Search for the cell housing the specified text and yield its [x, y] center coordinate. 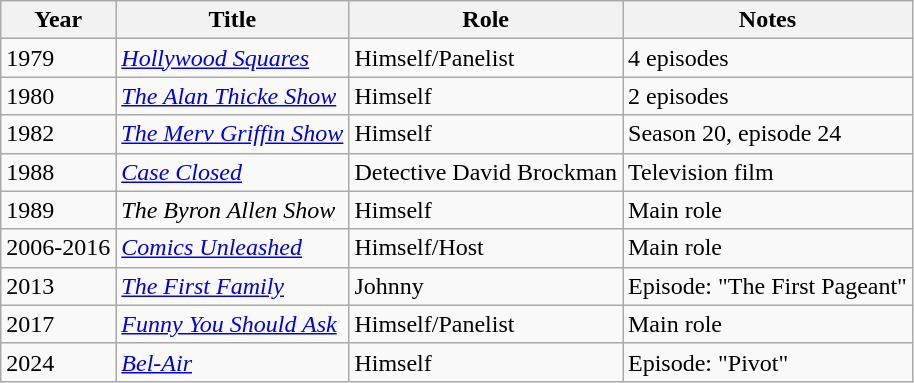
1980 [58, 96]
1982 [58, 134]
Bel-Air [232, 362]
The Alan Thicke Show [232, 96]
Title [232, 20]
Episode: "Pivot" [767, 362]
4 episodes [767, 58]
2017 [58, 324]
Johnny [486, 286]
Comics Unleashed [232, 248]
Role [486, 20]
2024 [58, 362]
Funny You Should Ask [232, 324]
Season 20, episode 24 [767, 134]
The Byron Allen Show [232, 210]
Hollywood Squares [232, 58]
The Merv Griffin Show [232, 134]
The First Family [232, 286]
Detective David Brockman [486, 172]
Episode: "The First Pageant" [767, 286]
2013 [58, 286]
Case Closed [232, 172]
2 episodes [767, 96]
1988 [58, 172]
Television film [767, 172]
1989 [58, 210]
Himself/Host [486, 248]
Notes [767, 20]
1979 [58, 58]
Year [58, 20]
2006-2016 [58, 248]
